Return [x, y] of the center of cell containing provided text 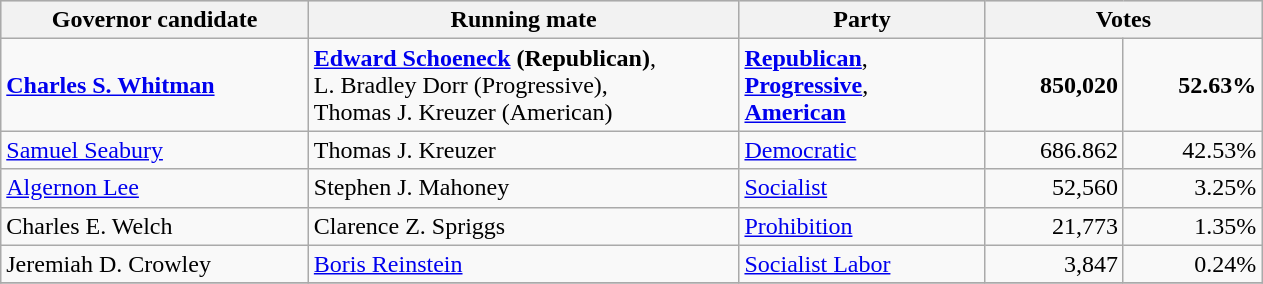
Stephen J. Mahoney [524, 188]
686.862 [1054, 150]
21,773 [1054, 226]
Thomas J. Kreuzer [524, 150]
Clarence Z. Spriggs [524, 226]
52,560 [1054, 188]
Socialist Labor [862, 264]
Charles S. Whitman [155, 85]
Running mate [524, 20]
1.35% [1192, 226]
Republican, Progressive, American [862, 85]
Charles E. Welch [155, 226]
Samuel Seabury [155, 150]
42.53% [1192, 150]
Democratic [862, 150]
0.24% [1192, 264]
52.63% [1192, 85]
Jeremiah D. Crowley [155, 264]
Votes [1124, 20]
850,020 [1054, 85]
3.25% [1192, 188]
Prohibition [862, 226]
Edward Schoeneck (Republican), L. Bradley Dorr (Progressive), Thomas J. Kreuzer (American) [524, 85]
Socialist [862, 188]
Party [862, 20]
Governor candidate [155, 20]
Algernon Lee [155, 188]
Boris Reinstein [524, 264]
3,847 [1054, 264]
